Pinpoint the cell where the given text exists, returning its (X, Y) midpoint coordinate. 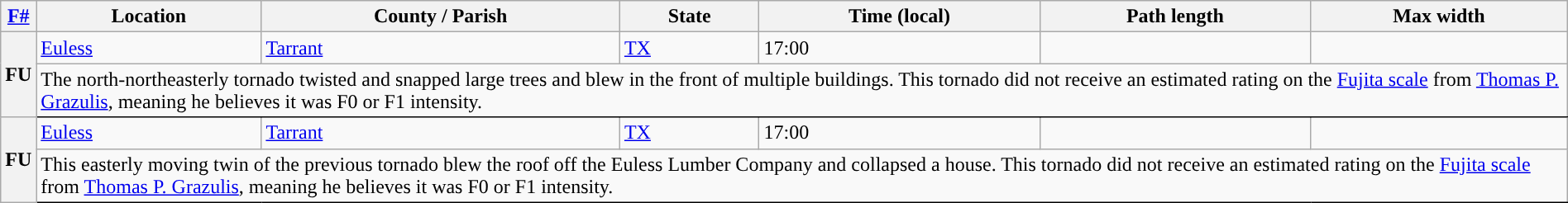
County / Parish (441, 17)
Path length (1175, 17)
F# (18, 17)
Max width (1439, 17)
State (690, 17)
Location (149, 17)
Time (local) (900, 17)
